Determine the (x, y) coordinate at the center of the cell enclosing the given text.  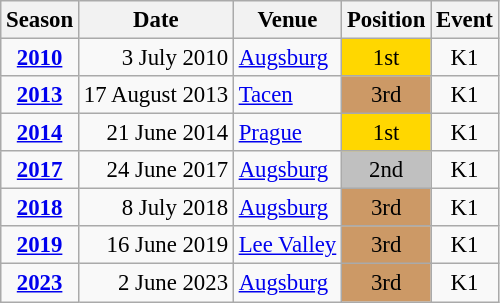
17 August 2013 (156, 95)
2018 (40, 208)
21 June 2014 (156, 133)
Season (40, 20)
Lee Valley (287, 245)
8 July 2018 (156, 208)
24 June 2017 (156, 170)
3 July 2010 (156, 58)
2023 (40, 283)
16 June 2019 (156, 245)
2017 (40, 170)
2013 (40, 95)
2 June 2023 (156, 283)
Tacen (287, 95)
2014 (40, 133)
2019 (40, 245)
Date (156, 20)
Prague (287, 133)
2nd (386, 170)
Venue (287, 20)
Event (465, 20)
2010 (40, 58)
Position (386, 20)
